Return (X, Y) of the center of cell containing provided text 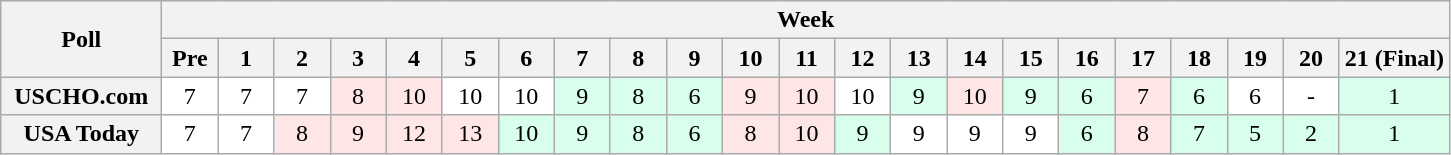
15 (1031, 58)
16 (1087, 58)
- (1311, 96)
21 (Final) (1394, 58)
USA Today (82, 134)
19 (1255, 58)
USCHO.com (82, 96)
11 (806, 58)
4 (414, 58)
20 (1311, 58)
Week (806, 20)
Poll (82, 39)
3 (358, 58)
17 (1143, 58)
Pre (190, 58)
18 (1199, 58)
14 (975, 58)
